Capture the cell that displays the provided text and extract its [x, y] central coordinate. 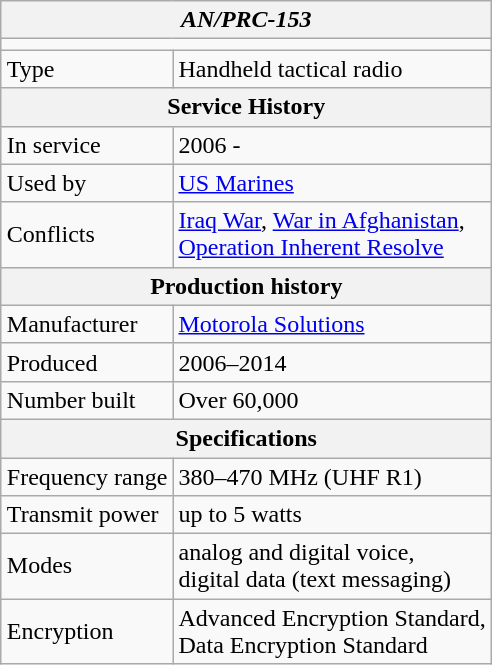
Service History [246, 107]
Frequency range [87, 477]
US Marines [332, 183]
AN/PRC-153 [246, 20]
Advanced Encryption Standard,Data Encryption Standard [332, 632]
Iraq War, War in Afghanistan,Operation Inherent Resolve [332, 234]
Encryption [87, 632]
Specifications [246, 438]
Manufacturer [87, 324]
Motorola Solutions [332, 324]
up to 5 watts [332, 515]
Modes [87, 566]
Number built [87, 400]
Over 60,000 [332, 400]
2006–2014 [332, 362]
Production history [246, 286]
Conflicts [87, 234]
Handheld tactical radio [332, 69]
In service [87, 145]
380–470 MHz (UHF R1) [332, 477]
Used by [87, 183]
analog and digital voice,digital data (text messaging) [332, 566]
Type [87, 69]
Produced [87, 362]
Transmit power [87, 515]
2006 - [332, 145]
